Search for the cell housing the specified text and yield its [X, Y] center coordinate. 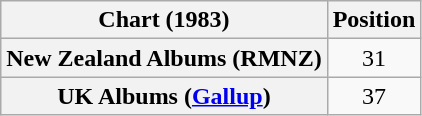
Chart (1983) [164, 20]
Position [374, 20]
UK Albums (Gallup) [164, 96]
New Zealand Albums (RMNZ) [164, 58]
31 [374, 58]
37 [374, 96]
